Determine the [x, y] coordinate at the center of the cell enclosing the given text.  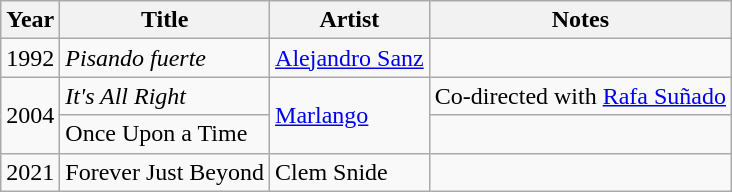
Co-directed with Rafa Suñado [580, 96]
Notes [580, 20]
Year [30, 20]
Title [165, 20]
2021 [30, 172]
Forever Just Beyond [165, 172]
It's All Right [165, 96]
1992 [30, 58]
Alejandro Sanz [350, 58]
Marlango [350, 115]
Clem Snide [350, 172]
Once Upon a Time [165, 134]
Pisando fuerte [165, 58]
Artist [350, 20]
2004 [30, 115]
